Pinpoint the cell where the given text exists, returning its (x, y) midpoint coordinate. 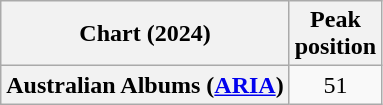
51 (335, 85)
Chart (2024) (145, 34)
Peakposition (335, 34)
Australian Albums (ARIA) (145, 85)
